Return [X, Y] of the center of cell containing provided text 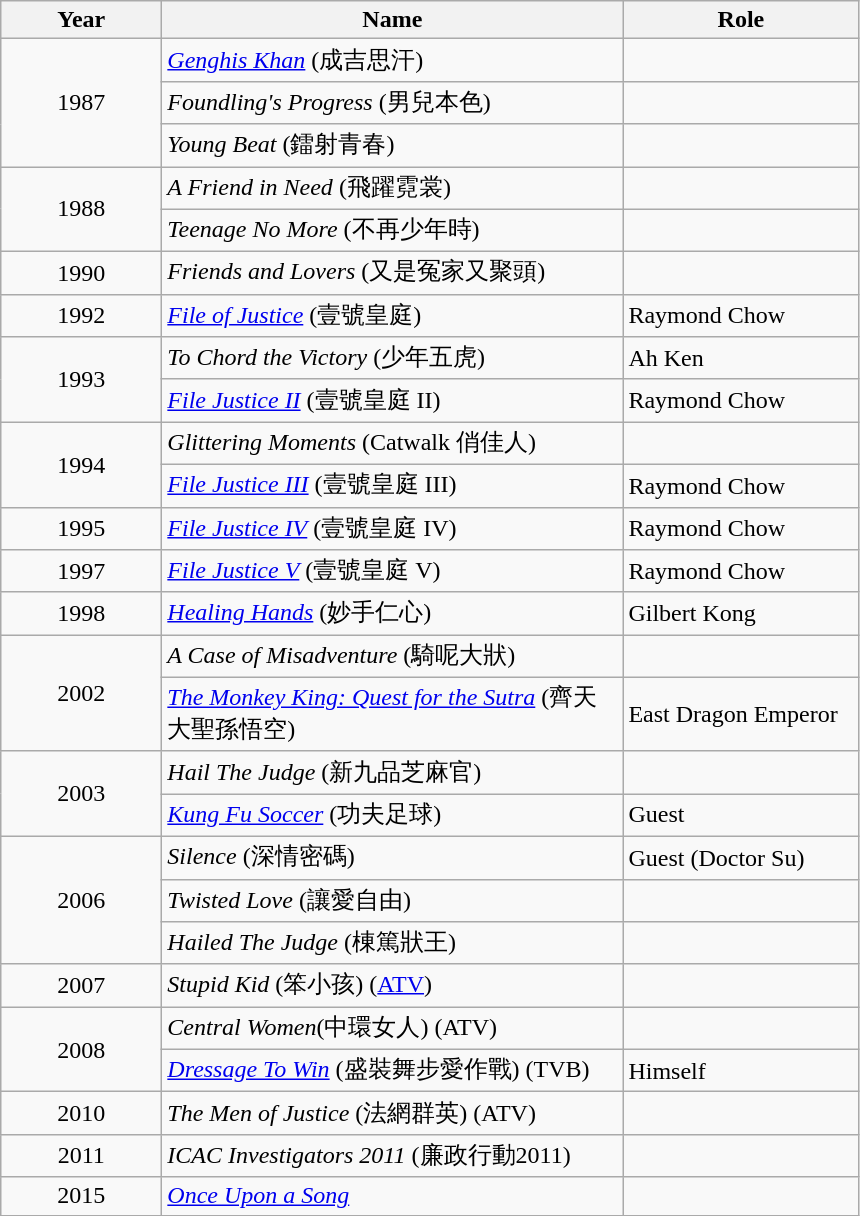
Name [392, 20]
File of Justice (壹號皇庭) [392, 316]
2015 [82, 1196]
2002 [82, 694]
The Men of Justice (法網群英) (ATV) [392, 1114]
The Monkey King: Quest for the Sutra (齊天大聖孫悟空) [392, 714]
Guest (Doctor Su) [741, 858]
1987 [82, 103]
File Justice V (壹號皇庭 V) [392, 572]
Healing Hands (妙手仁心) [392, 614]
Foundling's Progress (男兒本色) [392, 102]
File Justice IV (壹號皇庭 IV) [392, 528]
Hailed The Judge (棟篤狀王) [392, 944]
Stupid Kid (笨小孩) (ATV) [392, 986]
Ah Ken [741, 358]
Glittering Moments (Catwalk 俏佳人) [392, 444]
Kung Fu Soccer (功夫足球) [392, 816]
File Justice II (壹號皇庭 II) [392, 400]
Once Upon a Song [392, 1196]
2006 [82, 900]
1992 [82, 316]
2008 [82, 1050]
Hail The Judge (新九品芝麻官) [392, 772]
Gilbert Kong [741, 614]
A Case of Misadventure (騎呢大狀) [392, 656]
Twisted Love (讓愛自由) [392, 900]
East Dragon Emperor [741, 714]
Central Women(中環女人) (ATV) [392, 1028]
Silence (深情密碼) [392, 858]
Friends and Lovers (又是冤家又聚頭) [392, 274]
2003 [82, 794]
Dressage To Win (盛裝舞步愛作戰) (TVB) [392, 1070]
2011 [82, 1156]
Year [82, 20]
Guest [741, 816]
1998 [82, 614]
Himself [741, 1070]
Genghis Khan (成吉思汗) [392, 60]
1990 [82, 274]
1994 [82, 464]
1988 [82, 208]
Teenage No More (不再少年時) [392, 230]
A Friend in Need (飛躍霓裳) [392, 188]
1997 [82, 572]
2010 [82, 1114]
File Justice III (壹號皇庭 III) [392, 486]
2007 [82, 986]
Role [741, 20]
1993 [82, 380]
ICAC Investigators 2011 (廉政行動2011) [392, 1156]
1995 [82, 528]
Young Beat (鐳射青春) [392, 146]
To Chord the Victory (少年五虎) [392, 358]
